Return [x, y] of the center of cell containing provided text 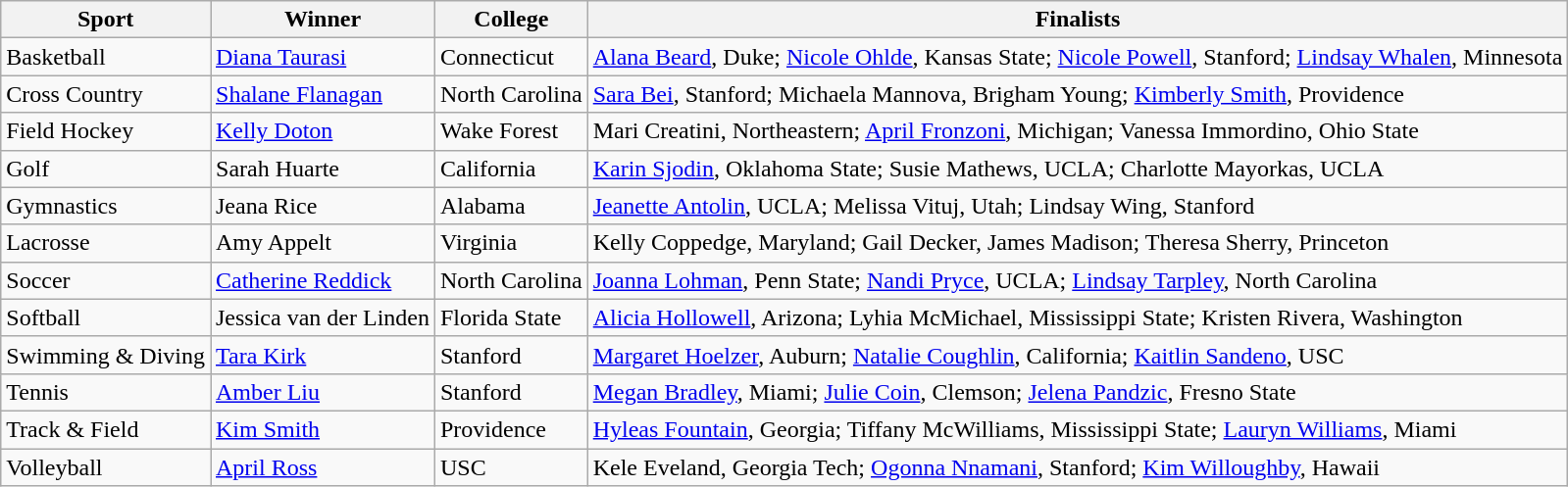
Alana Beard, Duke; Nicole Ohlde, Kansas State; Nicole Powell, Stanford; Lindsay Whalen, Minnesota [1078, 57]
Sport [106, 20]
Gymnastics [106, 206]
Mari Creatini, Northeastern; April Fronzoni, Michigan; Vanessa Immordino, Ohio State [1078, 131]
Florida State [511, 317]
Shalane Flanagan [322, 94]
Wake Forest [511, 131]
Joanna Lohman, Penn State; Nandi Pryce, UCLA; Lindsay Tarpley, North Carolina [1078, 280]
Sarah Huarte [322, 169]
Kim Smith [322, 429]
Winner [322, 20]
Field Hockey [106, 131]
Jeana Rice [322, 206]
Virginia [511, 243]
Basketball [106, 57]
Providence [511, 429]
Lacrosse [106, 243]
Kelly Doton [322, 131]
Margaret Hoelzer, Auburn; Natalie Coughlin, California; Kaitlin Sandeno, USC [1078, 355]
College [511, 20]
Volleyball [106, 467]
Diana Taurasi [322, 57]
Track & Field [106, 429]
Kelly Coppedge, Maryland; Gail Decker, James Madison; Theresa Sherry, Princeton [1078, 243]
California [511, 169]
Cross Country [106, 94]
Amber Liu [322, 392]
Jeanette Antolin, UCLA; Melissa Vituj, Utah; Lindsay Wing, Stanford [1078, 206]
Kele Eveland, Georgia Tech; Ogonna Nnamani, Stanford; Kim Willoughby, Hawaii [1078, 467]
USC [511, 467]
Soccer [106, 280]
Karin Sjodin, Oklahoma State; Susie Mathews, UCLA; Charlotte Mayorkas, UCLA [1078, 169]
Hyleas Fountain, Georgia; Tiffany McWilliams, Mississippi State; Lauryn Williams, Miami [1078, 429]
Golf [106, 169]
Connecticut [511, 57]
Tara Kirk [322, 355]
Catherine Reddick [322, 280]
Amy Appelt [322, 243]
April Ross [322, 467]
Alabama [511, 206]
Swimming & Diving [106, 355]
Megan Bradley, Miami; Julie Coin, Clemson; Jelena Pandzic, Fresno State [1078, 392]
Jessica van der Linden [322, 317]
Sara Bei, Stanford; Michaela Mannova, Brigham Young; Kimberly Smith, Providence [1078, 94]
Alicia Hollowell, Arizona; Lyhia McMichael, Mississippi State; Kristen Rivera, Washington [1078, 317]
Softball [106, 317]
Finalists [1078, 20]
Tennis [106, 392]
